For the text-containing cell, return its midpoint in (X, Y) coordinate format. 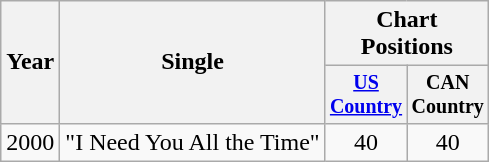
"I Need You All the Time" (192, 142)
Year (30, 62)
US Country (366, 94)
2000 (30, 142)
Single (192, 62)
Chart Positions (406, 34)
CAN Country (448, 94)
